Detect which cell encompasses the target text, then output its (x, y) center coordinate. 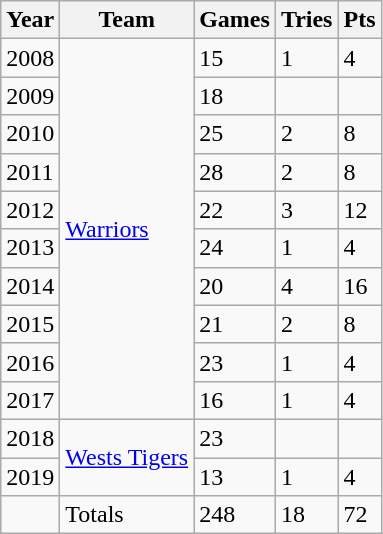
Warriors (127, 230)
12 (360, 210)
248 (235, 515)
2008 (30, 58)
2017 (30, 400)
2012 (30, 210)
2016 (30, 362)
Pts (360, 20)
24 (235, 248)
Totals (127, 515)
2019 (30, 477)
2009 (30, 96)
Games (235, 20)
Wests Tigers (127, 457)
2011 (30, 172)
2010 (30, 134)
15 (235, 58)
Team (127, 20)
Year (30, 20)
13 (235, 477)
28 (235, 172)
3 (306, 210)
2015 (30, 324)
21 (235, 324)
22 (235, 210)
20 (235, 286)
2013 (30, 248)
72 (360, 515)
25 (235, 134)
2014 (30, 286)
Tries (306, 20)
2018 (30, 438)
